Pinpoint the cell where the given text exists, returning its [x, y] midpoint coordinate. 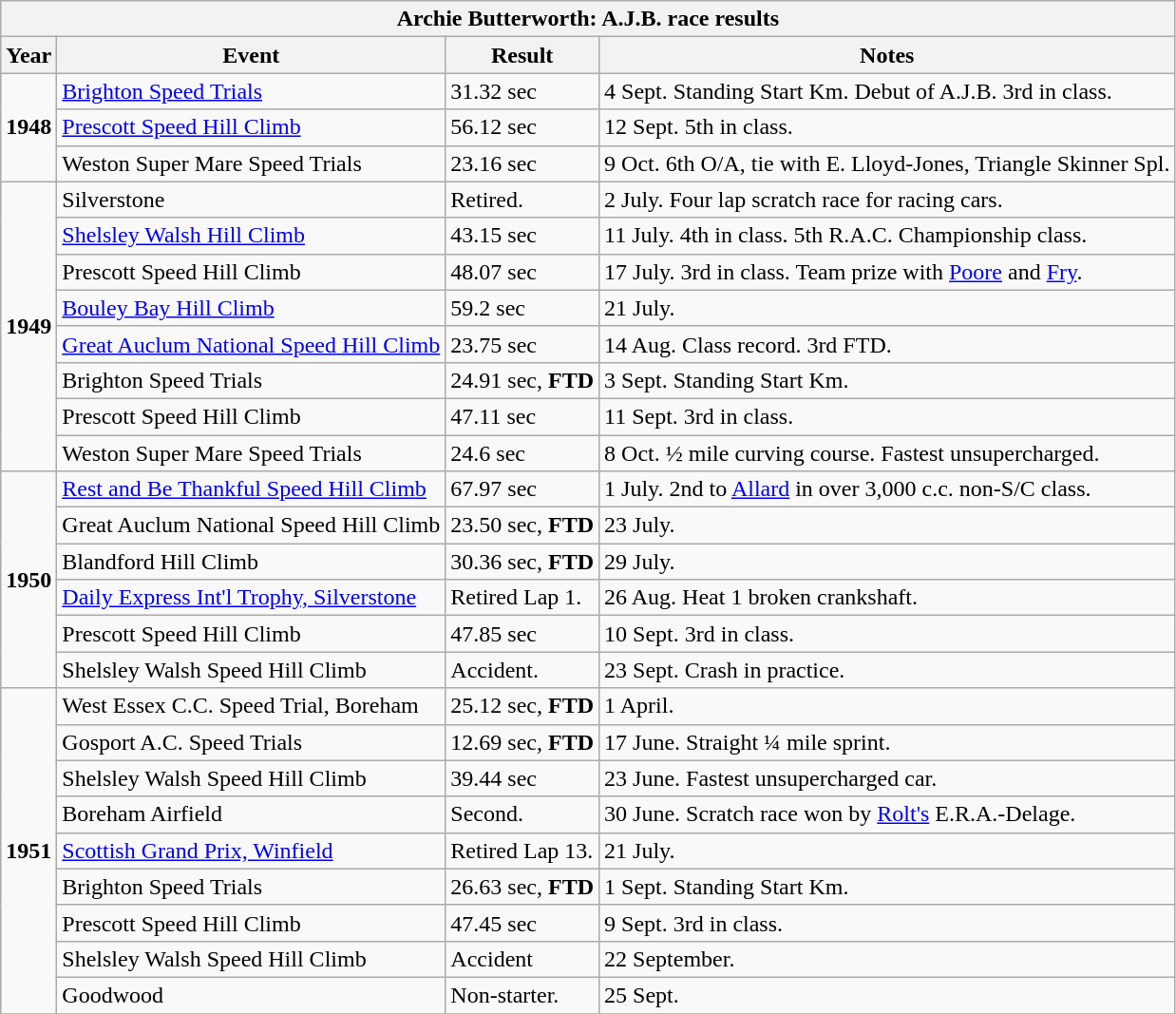
23.16 sec [522, 163]
Event [251, 55]
26 Aug. Heat 1 broken crankshaft. [887, 598]
23.50 sec, FTD [522, 526]
59.2 sec [522, 308]
Boreham Airfield [251, 814]
Year [28, 55]
Accident [522, 959]
Rest and Be Thankful Speed Hill Climb [251, 489]
26.63 sec, FTD [522, 887]
31.32 sec [522, 91]
12.69 sec, FTD [522, 742]
Second. [522, 814]
22 September. [887, 959]
30 June. Scratch race won by Rolt's E.R.A.-Delage. [887, 814]
Notes [887, 55]
Accident. [522, 670]
24.91 sec, FTD [522, 380]
Scottish Grand Prix, Winfield [251, 851]
1951 [28, 851]
Gosport A.C. Speed Trials [251, 742]
11 Sept. 3rd in class. [887, 416]
25 Sept. [887, 995]
39.44 sec [522, 778]
14 Aug. Class record. 3rd FTD. [887, 344]
Bouley Bay Hill Climb [251, 308]
23 Sept. Crash in practice. [887, 670]
1 Sept. Standing Start Km. [887, 887]
11 July. 4th in class. 5th R.A.C. Championship class. [887, 236]
10 Sept. 3rd in class. [887, 634]
1950 [28, 580]
17 June. Straight ¼ mile sprint. [887, 742]
23.75 sec [522, 344]
23 July. [887, 526]
47.85 sec [522, 634]
24.6 sec [522, 453]
1 July. 2nd to Allard in over 3,000 c.c. non-S/C class. [887, 489]
47.11 sec [522, 416]
29 July. [887, 562]
1 April. [887, 706]
67.97 sec [522, 489]
Blandford Hill Climb [251, 562]
Retired Lap 13. [522, 851]
9 Sept. 3rd in class. [887, 923]
3 Sept. Standing Start Km. [887, 380]
47.45 sec [522, 923]
1949 [28, 326]
Archie Butterworth: A.J.B. race results [588, 19]
48.07 sec [522, 272]
Result [522, 55]
12 Sept. 5th in class. [887, 127]
9 Oct. 6th O/A, tie with E. Lloyd-Jones, Triangle Skinner Spl. [887, 163]
Retired. [522, 200]
Non-starter. [522, 995]
23 June. Fastest unsupercharged car. [887, 778]
West Essex C.C. Speed Trial, Boreham [251, 706]
17 July. 3rd in class. Team prize with Poore and Fry. [887, 272]
56.12 sec [522, 127]
25.12 sec, FTD [522, 706]
1948 [28, 127]
43.15 sec [522, 236]
Daily Express Int'l Trophy, Silverstone [251, 598]
2 July. Four lap scratch race for racing cars. [887, 200]
30.36 sec, FTD [522, 562]
Shelsley Walsh Hill Climb [251, 236]
4 Sept. Standing Start Km. Debut of A.J.B. 3rd in class. [887, 91]
Retired Lap 1. [522, 598]
Goodwood [251, 995]
8 Oct. ½ mile curving course. Fastest unsupercharged. [887, 453]
Silverstone [251, 200]
